Return (x, y) of the center of cell containing provided text 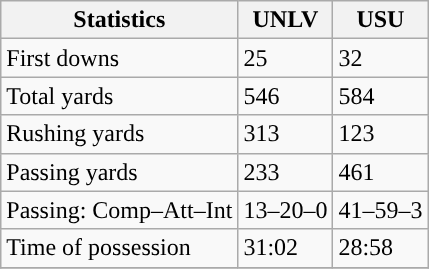
USU (380, 20)
123 (380, 134)
Statistics (120, 20)
25 (286, 58)
32 (380, 58)
313 (286, 134)
461 (380, 172)
Total yards (120, 96)
Time of possession (120, 248)
584 (380, 96)
Rushing yards (120, 134)
233 (286, 172)
First downs (120, 58)
546 (286, 96)
Passing yards (120, 172)
Passing: Comp–Att–Int (120, 210)
13–20–0 (286, 210)
41–59–3 (380, 210)
31:02 (286, 248)
28:58 (380, 248)
UNLV (286, 20)
